From the cell containing the given text, extract its center point as (x, y) coordinate. 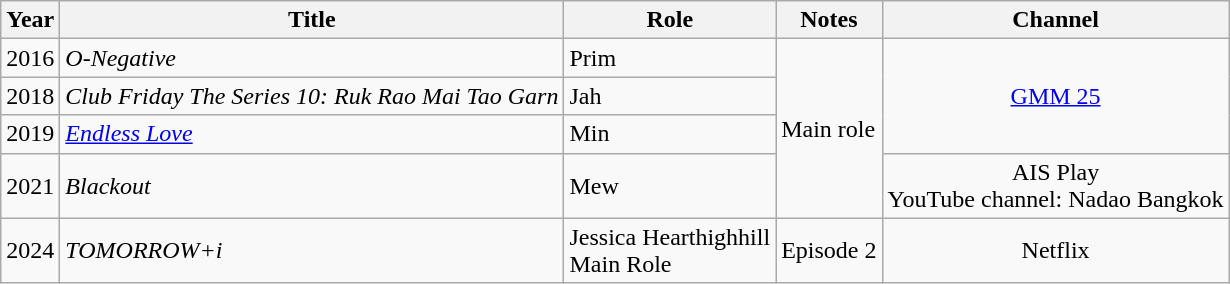
Prim (670, 58)
Club Friday The Series 10: Ruk Rao Mai Tao Garn (312, 96)
Title (312, 20)
Year (30, 20)
2021 (30, 186)
2016 (30, 58)
Min (670, 134)
Jah (670, 96)
2018 (30, 96)
AIS PlayYouTube channel: Nadao Bangkok (1056, 186)
Notes (829, 20)
O-Negative (312, 58)
Blackout (312, 186)
2019 (30, 134)
Role (670, 20)
Episode 2 (829, 250)
2024 (30, 250)
Endless Love (312, 134)
Channel (1056, 20)
Jessica HearthighhillMain Role (670, 250)
GMM 25 (1056, 96)
Mew (670, 186)
Netflix (1056, 250)
TOMORROW+i (312, 250)
Main role (829, 128)
